From the cell containing the given text, extract its center point as [X, Y] coordinate. 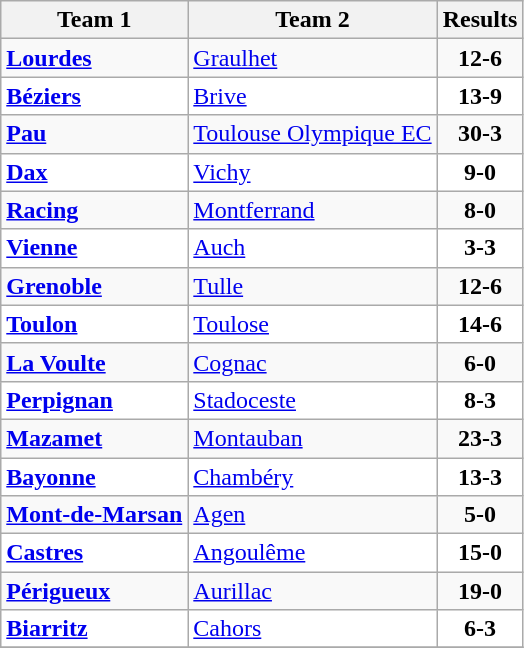
Results [480, 20]
Auch [312, 248]
Perpignan [94, 400]
Agen [312, 515]
30-3 [480, 134]
Mont-de-Marsan [94, 515]
Montauban [312, 438]
Team 2 [312, 20]
Castres [94, 553]
Racing [94, 210]
Tulle [312, 286]
23-3 [480, 438]
Périgueux [94, 591]
Biarritz [94, 629]
Dax [94, 172]
Mazamet [94, 438]
Chambéry [312, 477]
3-3 [480, 248]
Béziers [94, 96]
Cognac [312, 362]
8-3 [480, 400]
Vienne [94, 248]
Lourdes [94, 58]
Toulose [312, 324]
Graulhet [312, 58]
Grenoble [94, 286]
15-0 [480, 553]
13-3 [480, 477]
Montferrand [312, 210]
Pau [94, 134]
19-0 [480, 591]
Toulouse Olympique EC [312, 134]
6-3 [480, 629]
Stadoceste [312, 400]
Brive [312, 96]
Aurillac [312, 591]
Team 1 [94, 20]
6-0 [480, 362]
9-0 [480, 172]
Bayonne [94, 477]
Vichy [312, 172]
Toulon [94, 324]
La Voulte [94, 362]
8-0 [480, 210]
14-6 [480, 324]
Cahors [312, 629]
13-9 [480, 96]
Angoulême [312, 553]
5-0 [480, 515]
